From the cell containing the given text, extract its center point as (X, Y) coordinate. 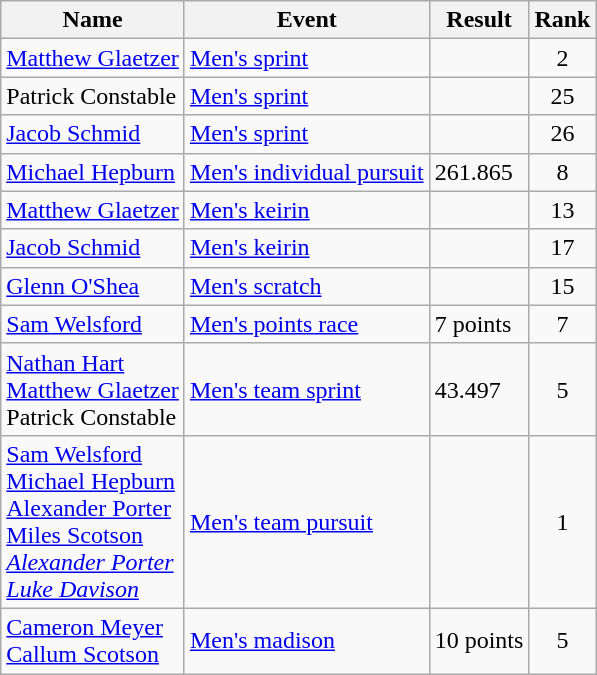
Event (306, 20)
26 (562, 134)
7 points (479, 324)
15 (562, 286)
17 (562, 248)
Men's team sprint (306, 389)
Rank (562, 20)
10 points (479, 640)
43.497 (479, 389)
Result (479, 20)
2 (562, 58)
Glenn O'Shea (93, 286)
Michael Hepburn (93, 172)
Men's points race (306, 324)
Men's individual pursuit (306, 172)
7 (562, 324)
Men's madison (306, 640)
13 (562, 210)
Sam Welsford (93, 324)
25 (562, 96)
Men's team pursuit (306, 522)
Sam WelsfordMichael HepburnAlexander PorterMiles ScotsonAlexander PorterLuke Davison (93, 522)
Patrick Constable (93, 96)
8 (562, 172)
Nathan HartMatthew GlaetzerPatrick Constable (93, 389)
261.865 (479, 172)
Men's scratch (306, 286)
Cameron MeyerCallum Scotson (93, 640)
1 (562, 522)
Name (93, 20)
